Capture the cell that displays the provided text and extract its [X, Y] central coordinate. 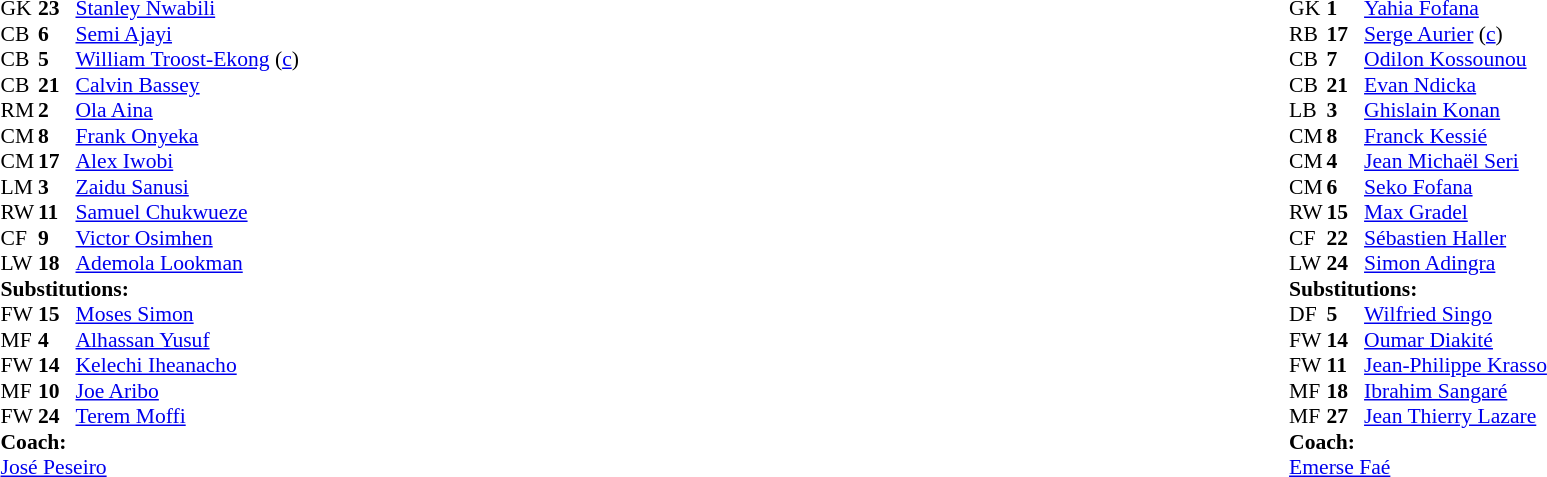
Alhassan Yusuf [188, 340]
Terem Moffi [188, 417]
Wilfried Singo [1456, 315]
Ibrahim Sangaré [1456, 391]
Odilon Kossounou [1456, 59]
Ghislain Konan [1456, 111]
Jean Thierry Lazare [1456, 417]
LM [19, 187]
Victor Osimhen [188, 238]
LB [1308, 111]
Calvin Bassey [188, 85]
Simon Adingra [1456, 263]
RM [19, 111]
Oumar Diakité [1456, 340]
Max Gradel [1456, 213]
2 [57, 111]
Sébastien Haller [1456, 238]
Moses Simon [188, 315]
Franck Kessié [1456, 136]
Jean Michaël Seri [1456, 161]
7 [1346, 59]
10 [57, 391]
Samuel Chukwueze [188, 213]
Ola Aina [188, 111]
Ademola Lookman [188, 263]
22 [1346, 238]
Evan Ndicka [1456, 85]
Serge Aurier (c) [1456, 34]
Joe Aribo [188, 391]
RB [1308, 34]
DF [1308, 315]
Alex Iwobi [188, 161]
9 [57, 238]
Semi Ajayi [188, 34]
27 [1346, 417]
Zaidu Sanusi [188, 187]
Frank Onyeka [188, 136]
William Troost-Ekong (c) [188, 59]
Jean-Philippe Krasso [1456, 365]
Kelechi Iheanacho [188, 365]
Seko Fofana [1456, 187]
